Determine the [X, Y] coordinate at the center of the cell enclosing the given text.  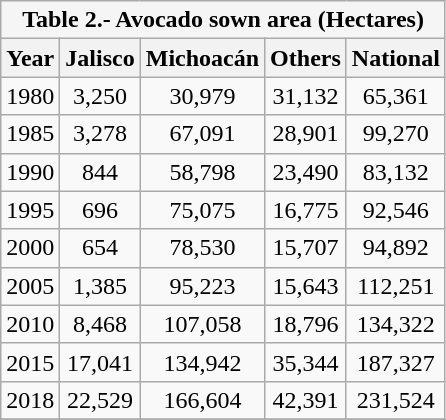
Table 2.- Avocado sown area (Hectares) [224, 20]
Michoacán [202, 58]
58,798 [202, 172]
8,468 [100, 324]
15,707 [306, 248]
1985 [30, 134]
3,278 [100, 134]
231,524 [396, 400]
2010 [30, 324]
Year [30, 58]
92,546 [396, 210]
31,132 [306, 96]
75,075 [202, 210]
1980 [30, 96]
844 [100, 172]
134,942 [202, 362]
35,344 [306, 362]
166,604 [202, 400]
15,643 [306, 286]
2005 [30, 286]
78,530 [202, 248]
1995 [30, 210]
23,490 [306, 172]
83,132 [396, 172]
National [396, 58]
67,091 [202, 134]
696 [100, 210]
3,250 [100, 96]
22,529 [100, 400]
1990 [30, 172]
30,979 [202, 96]
654 [100, 248]
134,322 [396, 324]
1,385 [100, 286]
2000 [30, 248]
42,391 [306, 400]
28,901 [306, 134]
187,327 [396, 362]
99,270 [396, 134]
94,892 [396, 248]
Others [306, 58]
17,041 [100, 362]
65,361 [396, 96]
95,223 [202, 286]
16,775 [306, 210]
112,251 [396, 286]
Jalisco [100, 58]
2018 [30, 400]
18,796 [306, 324]
2015 [30, 362]
107,058 [202, 324]
